Locate the cell with the specified text and output its [X, Y] center coordinate. 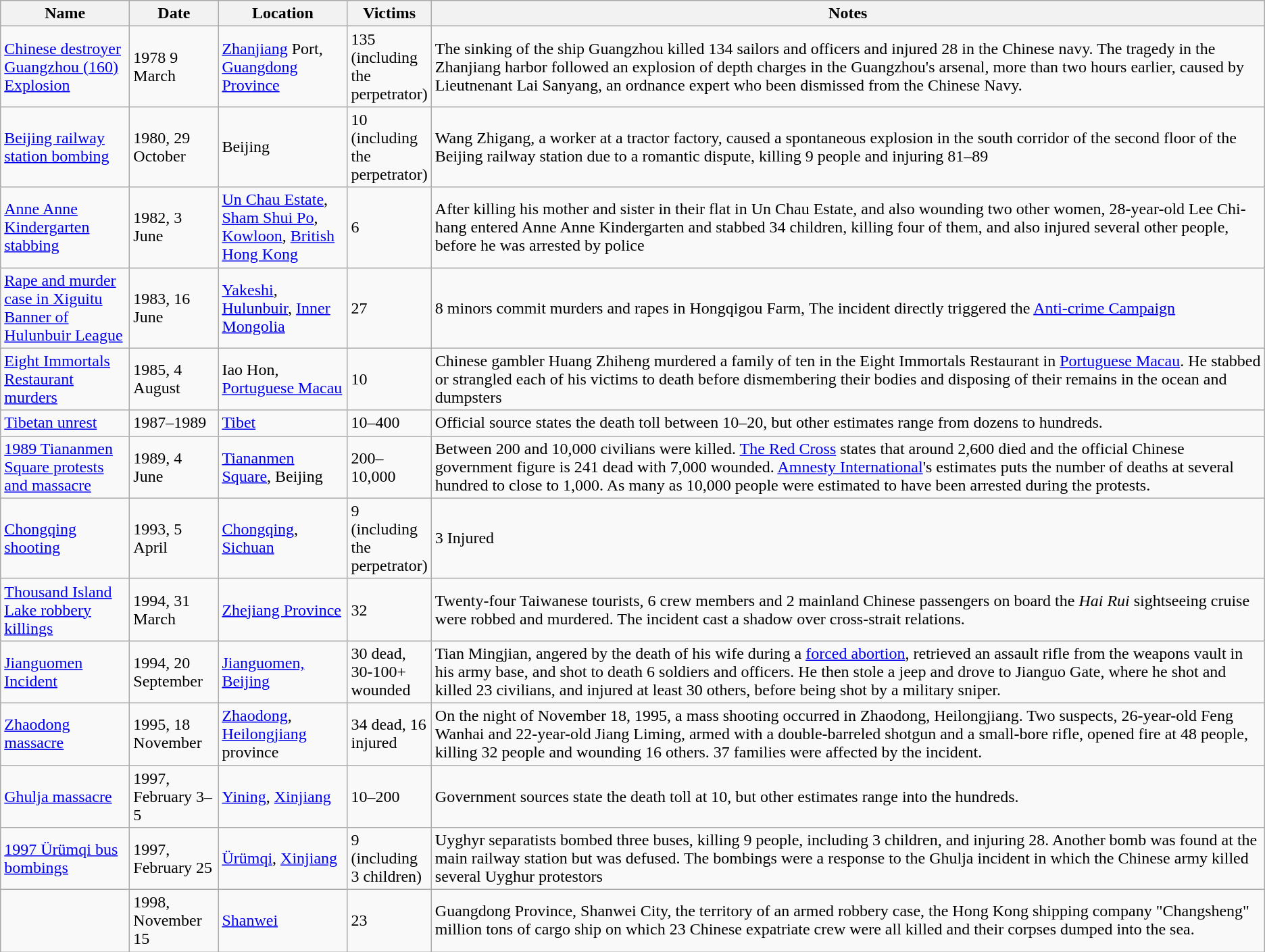
32 [389, 609]
1980, 29 October [174, 147]
Name [65, 14]
Zhejiang Province [282, 609]
Beijing railway station bombing [65, 147]
1994, 20 September [174, 672]
1978 9 March [174, 66]
Victims [389, 14]
Location [282, 14]
Official source states the death toll between 10–20, but other estimates range from dozens to hundreds. [847, 423]
Rape and murder case in Xiguitu Banner of Hulunbuir League [65, 308]
Chongqing, Sichuan [282, 538]
1995, 18 November [174, 734]
Zhanjiang Port, Guangdong Province [282, 66]
23 [389, 921]
Thousand Island Lake robbery killings [65, 609]
27 [389, 308]
Iao Hon, Portuguese Macau [282, 379]
1998, November 15 [174, 921]
3 Injured [847, 538]
10 [389, 379]
Zhaodong, Heilongjiang province [282, 734]
Ghulja massacre [65, 796]
200–10,000 [389, 467]
1997 Ürümqi bus bombings [65, 859]
10–400 [389, 423]
1985, 4 August [174, 379]
8 minors commit murders and rapes in Hongqigou Farm, The incident directly triggered the Anti-crime Campaign [847, 308]
Yining, Xinjiang [282, 796]
30 dead, 30-100+ wounded [389, 672]
34 dead, 16 injured [389, 734]
Government sources state the death toll at 10, but other estimates range into the hundreds. [847, 796]
1989 Tiananmen Square protests and massacre [65, 467]
1983, 16 June [174, 308]
Tibet [282, 423]
9 (including 3 children) [389, 859]
1987–1989 [174, 423]
1989, 4 June [174, 467]
Chongqing shooting [65, 538]
Eight Immortals Restaurant murders [65, 379]
1982, 3 June [174, 227]
Jianguomen, Beijing [282, 672]
Chinese destroyer Guangzhou (160) Explosion [65, 66]
Notes [847, 14]
1993, 5 April [174, 538]
Un Chau Estate, Sham Shui Po, Kowloon, British Hong Kong [282, 227]
Ürümqi, Xinjiang [282, 859]
Shanwei [282, 921]
10–200 [389, 796]
Yakeshi, Hulunbuir, Inner Mongolia [282, 308]
1997, February 3–5 [174, 796]
9 (including the perpetrator) [389, 538]
Tibetan unrest [65, 423]
Anne Anne Kindergarten stabbing [65, 227]
Beijing [282, 147]
Jianguomen Incident [65, 672]
10 (including the perpetrator) [389, 147]
1997, February 25 [174, 859]
Zhaodong massacre [65, 734]
Date [174, 14]
6 [389, 227]
1994, 31 March [174, 609]
135 (including the perpetrator) [389, 66]
Tiananmen Square, Beijing [282, 467]
